Output the (X, Y) coordinate of the center of the cell containing the given text.  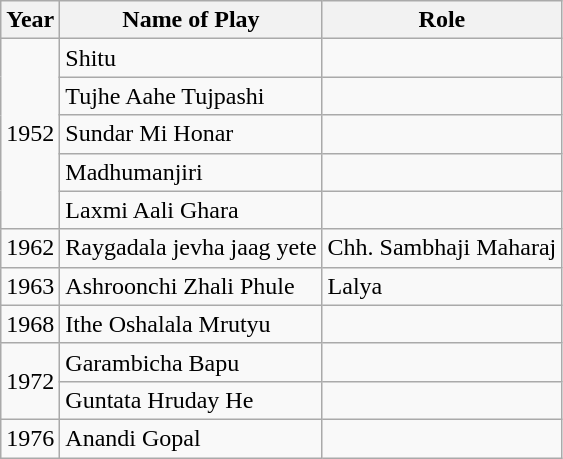
Shitu (191, 58)
Year (30, 20)
1976 (30, 438)
Laxmi Aali Ghara (191, 210)
Garambicha Bapu (191, 362)
Name of Play (191, 20)
Ithe Oshalala Mrutyu (191, 324)
Raygadala jevha jaag yete (191, 248)
Madhumanjiri (191, 172)
Chh. Sambhaji Maharaj (442, 248)
1968 (30, 324)
1952 (30, 134)
Tujhe Aahe Tujpashi (191, 96)
Role (442, 20)
Guntata Hruday He (191, 400)
1972 (30, 381)
1962 (30, 248)
Anandi Gopal (191, 438)
Lalya (442, 286)
Ashroonchi Zhali Phule (191, 286)
1963 (30, 286)
Sundar Mi Honar (191, 134)
